From the cell containing the given text, extract its center point as [x, y] coordinate. 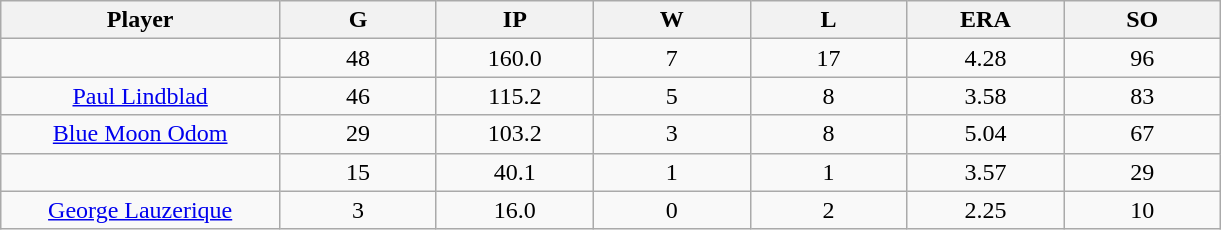
L [828, 20]
10 [1142, 210]
IP [514, 20]
7 [672, 58]
Blue Moon Odom [140, 134]
3.57 [986, 172]
2.25 [986, 210]
15 [358, 172]
17 [828, 58]
5.04 [986, 134]
16.0 [514, 210]
SO [1142, 20]
48 [358, 58]
5 [672, 96]
115.2 [514, 96]
Player [140, 20]
Paul Lindblad [140, 96]
W [672, 20]
40.1 [514, 172]
2 [828, 210]
46 [358, 96]
160.0 [514, 58]
67 [1142, 134]
83 [1142, 96]
3.58 [986, 96]
ERA [986, 20]
G [358, 20]
96 [1142, 58]
George Lauzerique [140, 210]
103.2 [514, 134]
0 [672, 210]
4.28 [986, 58]
